For the text-containing cell, return its midpoint in (X, Y) coordinate format. 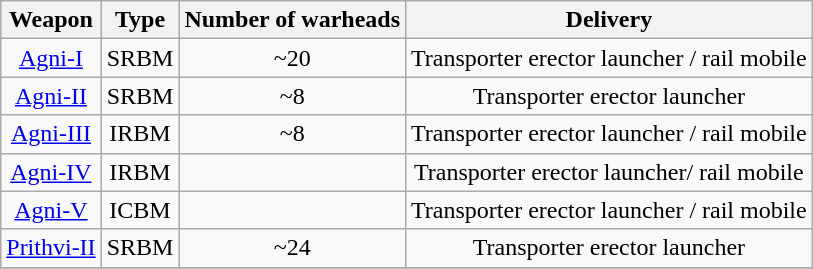
Agni-I (51, 58)
Agni-III (51, 134)
Agni-V (51, 210)
Weapon (51, 20)
Type (140, 20)
Transporter erector launcher/ rail mobile (610, 172)
Prithvi-II (51, 248)
~20 (292, 58)
Number of warheads (292, 20)
ICBM (140, 210)
~24 (292, 248)
Agni-II (51, 96)
Agni-IV (51, 172)
Delivery (610, 20)
